Search for the cell housing the specified text and yield its (X, Y) center coordinate. 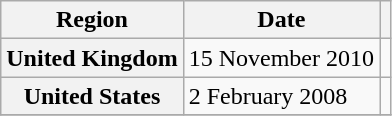
2 February 2008 (281, 96)
15 November 2010 (281, 58)
Region (92, 20)
United States (92, 96)
Date (281, 20)
United Kingdom (92, 58)
